Return [X, Y] of the center of cell containing provided text 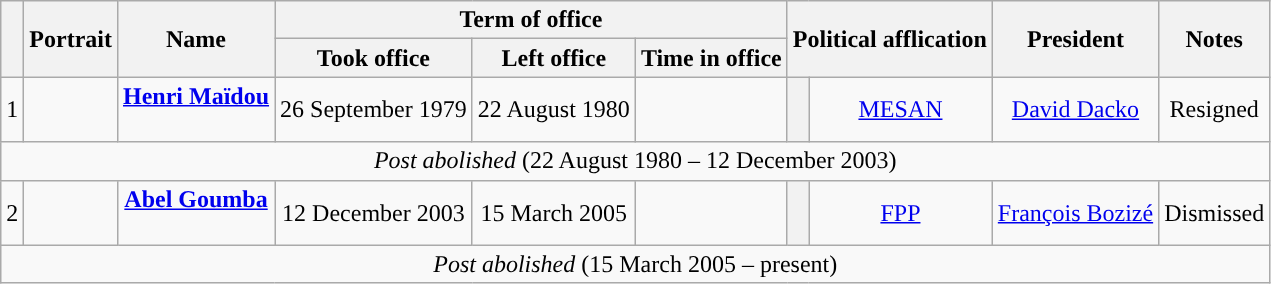
Left office [554, 58]
Post abolished (15 March 2005 – present) [636, 264]
FPP [901, 212]
François Bozizé [1075, 212]
MESAN [901, 110]
12 December 2003 [374, 212]
22 August 1980 [554, 110]
Resigned [1214, 110]
15 March 2005 [554, 212]
Dismissed [1214, 212]
Time in office [711, 58]
Henri Maïdou [196, 110]
Post abolished (22 August 1980 – 12 December 2003) [636, 161]
Portrait [71, 39]
Political afflication [890, 39]
David Dacko [1075, 110]
Term of office [532, 20]
1 [12, 110]
Took office [374, 58]
Abel Goumba [196, 212]
Notes [1214, 39]
2 [12, 212]
President [1075, 39]
Name [196, 39]
26 September 1979 [374, 110]
